Extract the (x, y) coordinate from the center of the cell holding the provided text.  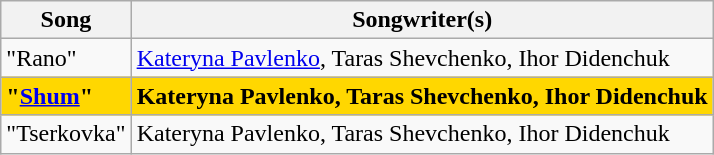
Song (66, 20)
"Shum" (66, 96)
"Tserkovka" (66, 134)
Songwriter(s) (422, 20)
"Rano" (66, 58)
